Determine the [X, Y] coordinate at the center of the cell enclosing the given text.  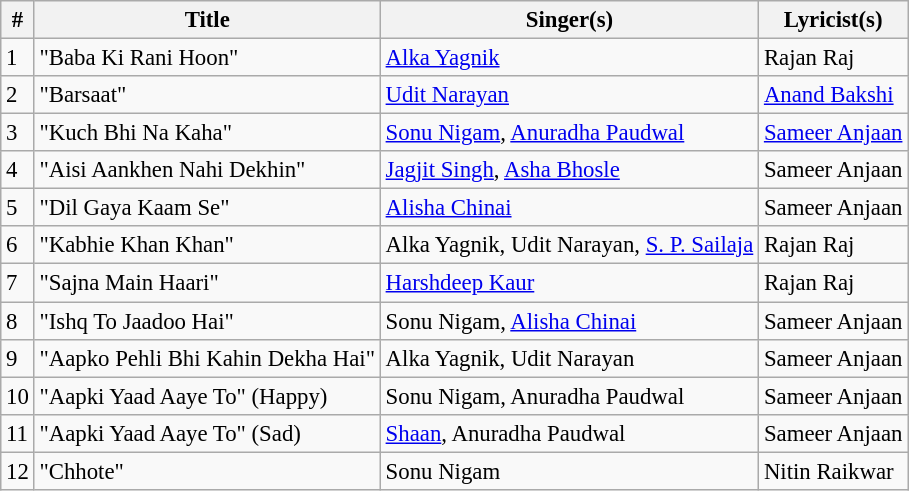
5 [18, 208]
Jagjit Singh, Asha Bhosle [569, 170]
Alka Yagnik, Udit Narayan, S. P. Sailaja [569, 245]
11 [18, 433]
"Barsaat" [207, 95]
7 [18, 283]
Alisha Chinai [569, 208]
4 [18, 170]
Nitin Raikwar [834, 471]
Anand Bakshi [834, 95]
Lyricist(s) [834, 20]
6 [18, 245]
3 [18, 133]
"Aapki Yaad Aaye To" (Happy) [207, 396]
"Kabhie Khan Khan" [207, 245]
# [18, 20]
12 [18, 471]
"Dil Gaya Kaam Se" [207, 208]
10 [18, 396]
Harshdeep Kaur [569, 283]
"Kuch Bhi Na Kaha" [207, 133]
1 [18, 58]
Sonu Nigam [569, 471]
Title [207, 20]
"Ishq To Jaadoo Hai" [207, 321]
"Baba Ki Rani Hoon" [207, 58]
Shaan, Anuradha Paudwal [569, 433]
Alka Yagnik, Udit Narayan [569, 358]
"Chhote" [207, 471]
"Aapko Pehli Bhi Kahin Dekha Hai" [207, 358]
8 [18, 321]
Sonu Nigam, Alisha Chinai [569, 321]
2 [18, 95]
"Aisi Aankhen Nahi Dekhin" [207, 170]
Singer(s) [569, 20]
"Sajna Main Haari" [207, 283]
"Aapki Yaad Aaye To" (Sad) [207, 433]
9 [18, 358]
Udit Narayan [569, 95]
Alka Yagnik [569, 58]
